Return the [X, Y] coordinate for the center point of the cell that contains the specified text.  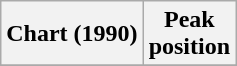
Chart (1990) [72, 34]
Peakposition [189, 34]
